Identify which cell holds the provided text, then report its [X, Y] central coordinate. 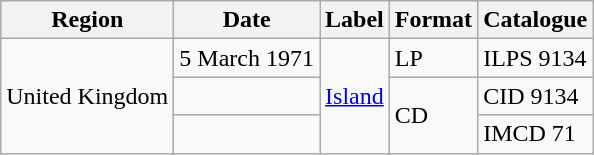
Label [355, 20]
IMCD 71 [536, 134]
CD [433, 115]
LP [433, 58]
Region [88, 20]
United Kingdom [88, 96]
Catalogue [536, 20]
ILPS 9134 [536, 58]
5 March 1971 [247, 58]
CID 9134 [536, 96]
Island [355, 96]
Format [433, 20]
Date [247, 20]
